Pinpoint the cell where the given text exists, returning its [x, y] midpoint coordinate. 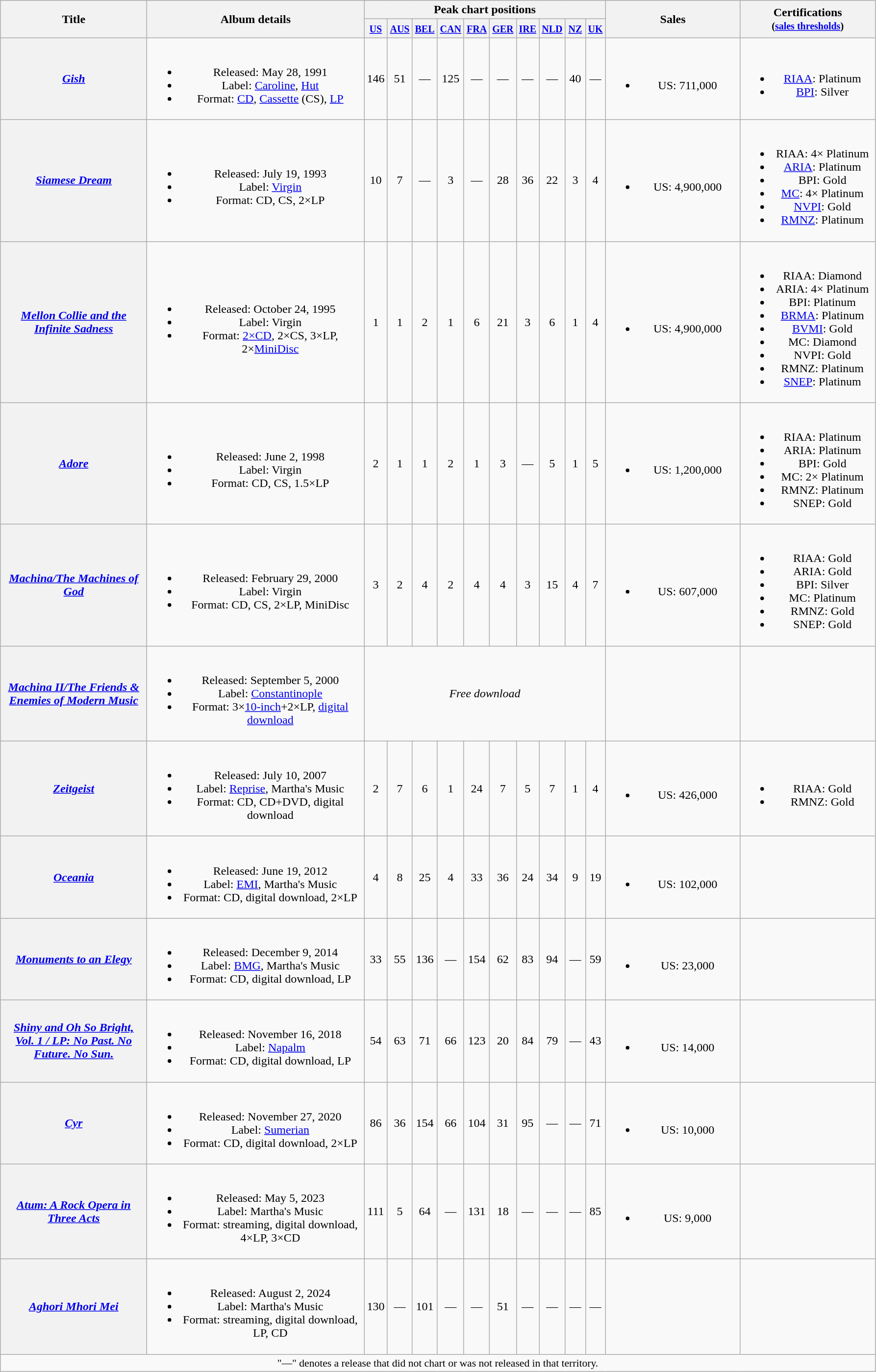
Album details [256, 19]
86 [375, 1123]
US: 14,000 [673, 1041]
104 [476, 1123]
Monuments to an Elegy [74, 959]
US: 711,000 [673, 78]
US: 10,000 [673, 1123]
Released: February 29, 2000Label: VirginFormat: CD, CS, 2×LP, MiniDisc [256, 585]
Siamese Dream [74, 180]
Adore [74, 463]
Machina/The Machines of God [74, 585]
Mellon Collie and the Infinite Sadness [74, 322]
Shiny and Oh So Bright, Vol. 1 / LP: No Past. No Future. No Sun. [74, 1041]
RIAA: PlatinumBPI: Silver [808, 78]
UK [595, 28]
Gish [74, 78]
Machina II/The Friends & Enemies of Modern Music [74, 693]
Title [74, 19]
136 [425, 959]
Released: November 16, 2018Label: NapalmFormat: CD, digital download, LP [256, 1041]
RIAA: PlatinumARIA: PlatinumBPI: GoldMC: 2× PlatinumRMNZ: PlatinumSNEP: Gold [808, 463]
79 [552, 1041]
131 [476, 1212]
Released: August 2, 2024Label: Martha's MusicFormat: streaming, digital download, LP, CD [256, 1307]
146 [375, 78]
RIAA: GoldARIA: GoldBPI: SilverMC: PlatinumRMNZ: GoldSNEP: Gold [808, 585]
US [375, 28]
Released: June 2, 1998Label: VirginFormat: CD, CS, 1.5×LP [256, 463]
US: 102,000 [673, 877]
FRA [476, 28]
Atum: A Rock Opera in Three Acts [74, 1212]
Released: July 19, 1993Label: VirginFormat: CD, CS, 2×LP [256, 180]
111 [375, 1212]
Aghori Mhori Mei [74, 1307]
RIAA: DiamondARIA: 4× PlatinumBPI: PlatinumBRMA: PlatinumBVMI: GoldMC: DiamondNVPI: GoldRMNZ: PlatinumSNEP: Platinum [808, 322]
Released: October 24, 1995Label: VirginFormat: 2×CD, 2×CS, 3×LP, 2×MiniDisc [256, 322]
19 [595, 877]
IRE [527, 28]
Released: May 28, 1991Label: Caroline, HutFormat: CD, Cassette (CS), LP [256, 78]
101 [425, 1307]
US: 607,000 [673, 585]
62 [503, 959]
Released: November 27, 2020Label: SumerianFormat: CD, digital download, 2×LP [256, 1123]
83 [527, 959]
Peak chart positions [485, 10]
Free download [485, 693]
BEL [425, 28]
125 [451, 78]
Released: September 5, 2000Label: ConstantinopleFormat: 3×10-inch+2×LP, digital download [256, 693]
Released: December 9, 2014Label: BMG, Martha's MusicFormat: CD, digital download, LP [256, 959]
NLD [552, 28]
9 [576, 877]
US: 426,000 [673, 788]
63 [400, 1041]
Zeitgeist [74, 788]
18 [503, 1212]
RIAA: GoldRMNZ: Gold [808, 788]
US: 1,200,000 [673, 463]
Released: May 5, 2023Label: Martha's MusicFormat: streaming, digital download, 4×LP, 3×CD [256, 1212]
55 [400, 959]
8 [400, 877]
40 [576, 78]
34 [552, 877]
Oceania [74, 877]
GER [503, 28]
31 [503, 1123]
RIAA: 4× PlatinumARIA: PlatinumBPI: GoldMC: 4× PlatinumNVPI: GoldRMNZ: Platinum [808, 180]
Released: July 10, 2007Label: Reprise, Martha's MusicFormat: CD, CD+DVD, digital download [256, 788]
US: 9,000 [673, 1212]
10 [375, 180]
Certifications(sales thresholds) [808, 19]
NZ [576, 28]
US: 23,000 [673, 959]
84 [527, 1041]
28 [503, 180]
43 [595, 1041]
21 [503, 322]
Cyr [74, 1123]
Sales [673, 19]
20 [503, 1041]
85 [595, 1212]
54 [375, 1041]
130 [375, 1307]
Released: June 19, 2012Label: EMI, Martha's MusicFormat: CD, digital download, 2×LP [256, 877]
64 [425, 1212]
25 [425, 877]
95 [527, 1123]
15 [552, 585]
59 [595, 959]
123 [476, 1041]
AUS [400, 28]
22 [552, 180]
94 [552, 959]
CAN [451, 28]
"—" denotes a release that did not chart or was not released in that territory. [438, 1363]
